Pinpoint the cell where the given text exists, returning its (x, y) midpoint coordinate. 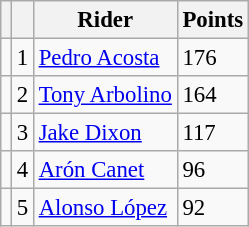
3 (22, 133)
Alonso López (105, 208)
4 (22, 170)
5 (22, 208)
92 (212, 208)
164 (212, 95)
Pedro Acosta (105, 58)
176 (212, 58)
1 (22, 58)
Points (212, 20)
2 (22, 95)
Rider (105, 20)
117 (212, 133)
Arón Canet (105, 170)
96 (212, 170)
Jake Dixon (105, 133)
Tony Arbolino (105, 95)
